Search for the cell housing the specified text and yield its (X, Y) center coordinate. 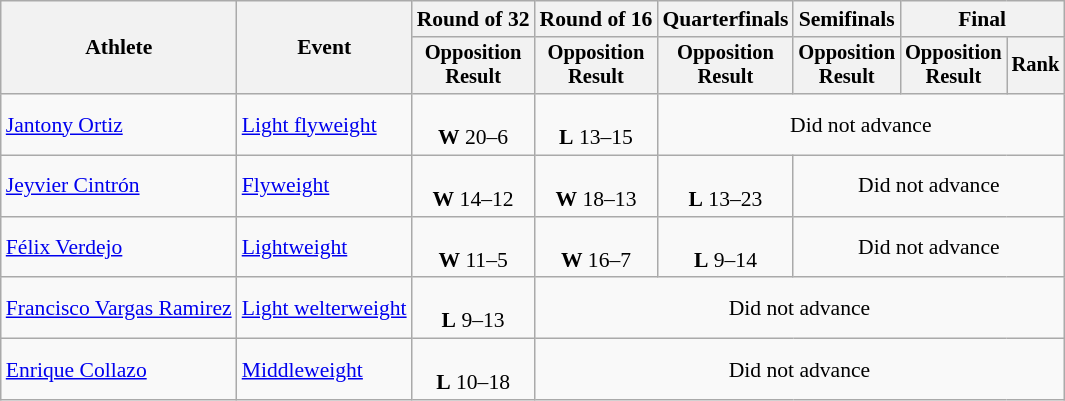
L 9–14 (725, 248)
Flyweight (324, 186)
Francisco Vargas Ramirez (119, 308)
Jantony Ortiz (119, 124)
Middleweight (324, 370)
L 9–13 (474, 308)
Event (324, 48)
W 14–12 (474, 186)
W 16–7 (596, 248)
Enrique Collazo (119, 370)
L 13–15 (596, 124)
Final (982, 19)
Athlete (119, 48)
Light flyweight (324, 124)
W 11–5 (474, 248)
W 18–13 (596, 186)
Rank (1036, 66)
Round of 32 (474, 19)
Light welterweight (324, 308)
Quarterfinals (725, 19)
W 20–6 (474, 124)
Round of 16 (596, 19)
Semifinals (846, 19)
Jeyvier Cintrón (119, 186)
Lightweight (324, 248)
L 10–18 (474, 370)
Félix Verdejo (119, 248)
L 13–23 (725, 186)
